Scan for the cell matching the given text and deliver its (X, Y) coordinate at center. 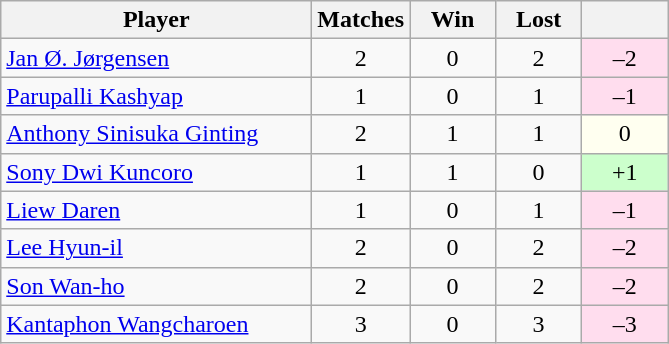
–3 (625, 324)
Son Wan-ho (156, 286)
Win (453, 20)
Lee Hyun-il (156, 248)
Sony Dwi Kuncoro (156, 172)
Player (156, 20)
Liew Daren (156, 210)
Matches (361, 20)
Jan Ø. Jørgensen (156, 58)
Kantaphon Wangcharoen (156, 324)
Anthony Sinisuka Ginting (156, 134)
Parupalli Kashyap (156, 96)
+1 (625, 172)
Lost (539, 20)
